From the cell containing the given text, extract its center point as [x, y] coordinate. 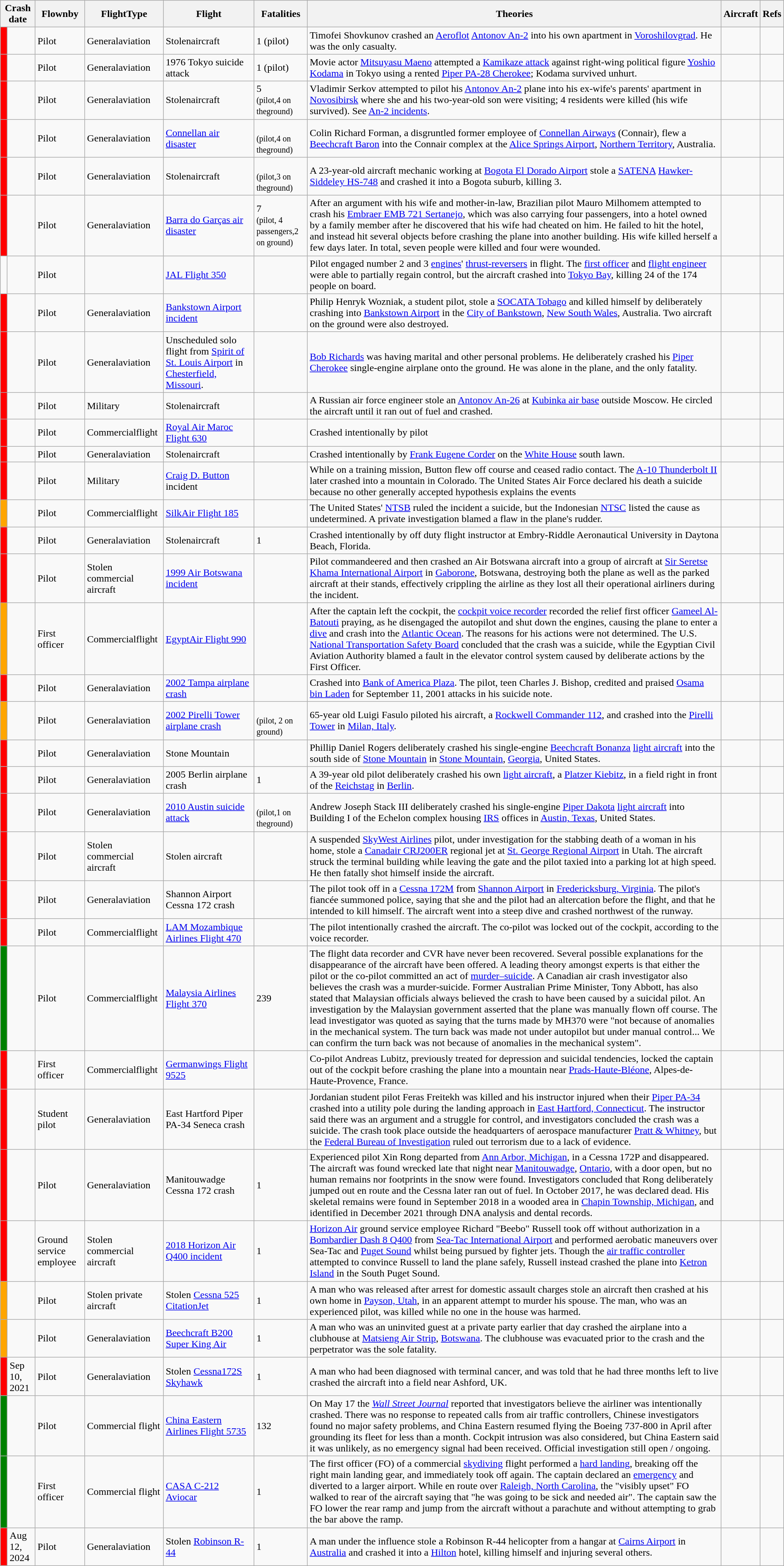
Crashed intentionally by Frank Eugene Corder on the White House south lawn. [514, 454]
Flight [208, 14]
2005 Berlin airplane crash [208, 780]
Malaysia Airlines Flight 370 [208, 998]
2010 Austin suicide attack [208, 812]
Bankstown Airport incident [208, 313]
Stolen aircraft [208, 856]
Crash date [18, 14]
The pilot intentionally crashed the aircraft. The co-pilot was locked out of the cockpit, according to the voice recorder. [514, 932]
Stolen Cessna 525 CitationJet [208, 1300]
(pilot,3 on theground) [281, 176]
Stolen Cessna172S Skyhawk [208, 1377]
Student pilot [60, 1119]
1976 Tokyo suicide attack [208, 68]
Fatalities [281, 14]
Unscheduled solo flight from Spirit of St. Louis Airport in Chesterfield, Missouri. [208, 362]
(pilot, 2 on ground) [281, 721]
Crashed intentionally by pilot [514, 433]
132 [281, 1426]
Stone Mountain [208, 753]
Barra do Garças air disaster [208, 225]
LAM Mozambique Airlines Flight 470 [208, 932]
Stolen private aircraft [124, 1300]
(pilot,1 on theground) [281, 812]
Aircraft [741, 14]
Sep 10, 2021 [22, 1377]
Crashed intentionally by off duty flight instructor at Embry-Riddle Aeronautical University in Daytona Beach, Florida. [514, 540]
Aug 12, 2024 [22, 1547]
Stolen Robinson R-44 [208, 1547]
East Hartford Piper PA-34 Seneca crash [208, 1119]
CASA C-212 Aviocar [208, 1492]
EgyptAir Flight 990 [208, 639]
Royal Air Maroc Flight 630 [208, 433]
A 39-year old pilot deliberately crashed his own light aircraft, a Platzer Kiebitz, in a field right in front of the Reichstag in Berlin. [514, 780]
SilkAir Flight 185 [208, 514]
2002 Pirelli Tower airplane crash [208, 721]
(pilot,4 on theground) [281, 138]
Connellan air disaster [208, 138]
5(pilot,4 on theground) [281, 100]
Germanwings Flight 9525 [208, 1070]
A Russian air force engineer stole an Antonov An-26 at Kubinka air base outside Moscow. He circled the aircraft until it ran out of fuel and crashed. [514, 405]
Theories [514, 14]
65-year old Luigi Fasulo piloted his aircraft, a Rockwell Commander 112, and crashed into the Pirelli Tower in Milan, Italy. [514, 721]
2018 Horizon Air Q400 incident [208, 1251]
1999 Air Botswana incident [208, 578]
China Eastern Airlines Flight 5735 [208, 1426]
Shannon Airport Cessna 172 crash [208, 900]
Ground service employee [60, 1251]
Craig D. Button incident [208, 481]
Flownby [60, 14]
239 [281, 998]
Beechcraft B200 Super King Air [208, 1339]
FlightType [124, 14]
Refs [772, 14]
Timofei Shovkunov crashed an Aeroflot Antonov An-2 into his own apartment in Voroshilovgrad. He was the only casualty. [514, 41]
2002 Tampa airplane crash [208, 688]
7(pilot, 4 passengers,2 on ground) [281, 225]
Manitouwadge Cessna 172 crash [208, 1185]
JAL Flight 350 [208, 275]
